Provide the [X, Y] coordinate of the cell's center where the given text is located.  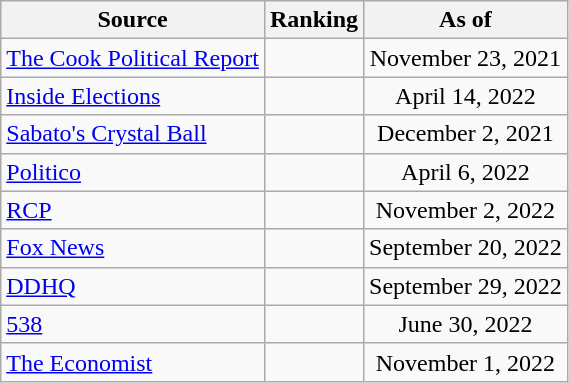
Ranking [314, 20]
September 20, 2022 [466, 248]
538 [133, 324]
April 6, 2022 [466, 172]
June 30, 2022 [466, 324]
The Economist [133, 362]
December 2, 2021 [466, 134]
April 14, 2022 [466, 96]
Sabato's Crystal Ball [133, 134]
Fox News [133, 248]
The Cook Political Report [133, 58]
RCP [133, 210]
November 2, 2022 [466, 210]
As of [466, 20]
Politico [133, 172]
Source [133, 20]
November 1, 2022 [466, 362]
September 29, 2022 [466, 286]
Inside Elections [133, 96]
November 23, 2021 [466, 58]
DDHQ [133, 286]
